Locate the cell with the specified text and output its (X, Y) center coordinate. 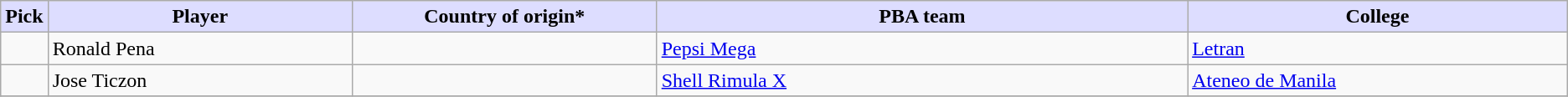
Player (199, 17)
Pepsi Mega (921, 48)
Ateneo de Manila (1378, 80)
PBA team (921, 17)
Pick (24, 17)
Country of origin* (504, 17)
College (1378, 17)
Shell Rimula X (921, 80)
Ronald Pena (199, 48)
Jose Ticzon (199, 80)
Letran (1378, 48)
